From the cell containing the given text, extract its center point as (x, y) coordinate. 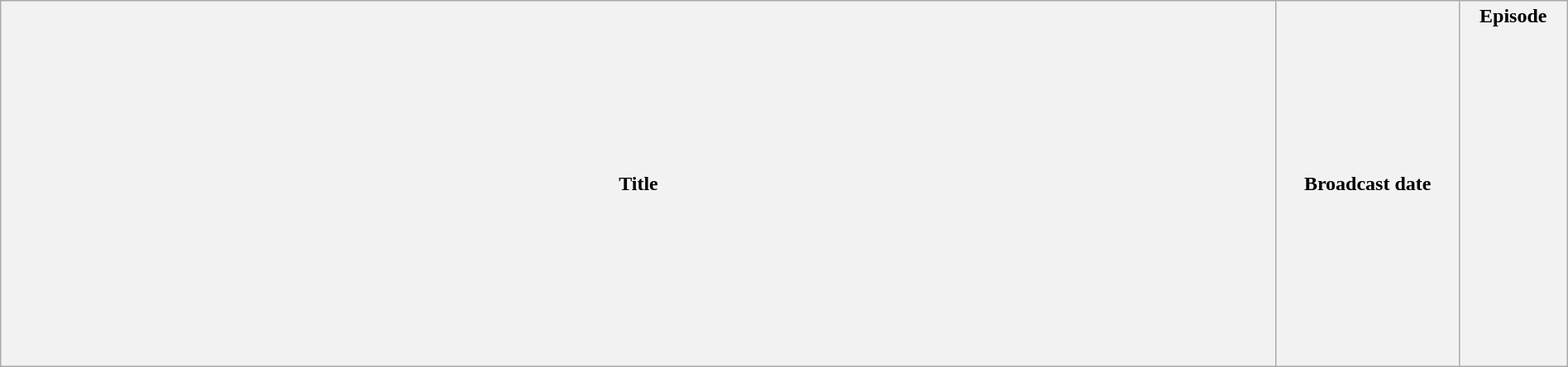
Broadcast date (1368, 183)
Title (638, 183)
Episode (1513, 183)
